Find where the given text appears and provide that cell's center as (X, Y) coordinate. 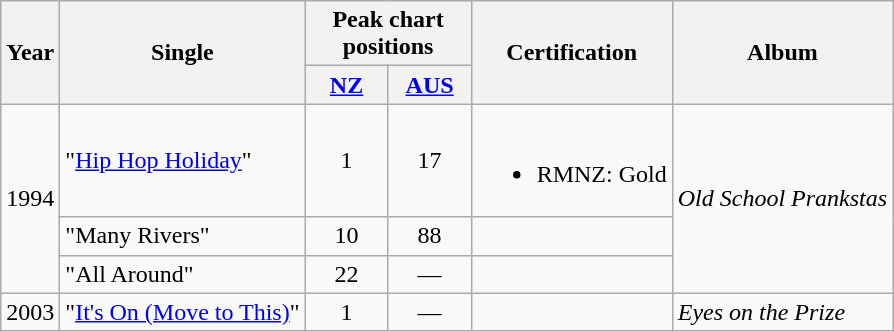
Album (782, 52)
Peak chart positions (388, 34)
88 (430, 236)
AUS (430, 85)
"It's On (Move to This)" (182, 312)
Eyes on the Prize (782, 312)
10 (346, 236)
22 (346, 274)
2003 (30, 312)
RMNZ: Gold (572, 160)
Old School Prankstas (782, 198)
"All Around" (182, 274)
Certification (572, 52)
1994 (30, 198)
Single (182, 52)
Year (30, 52)
NZ (346, 85)
17 (430, 160)
"Hip Hop Holiday" (182, 160)
"Many Rivers" (182, 236)
